Search for the cell housing the specified text and yield its (X, Y) center coordinate. 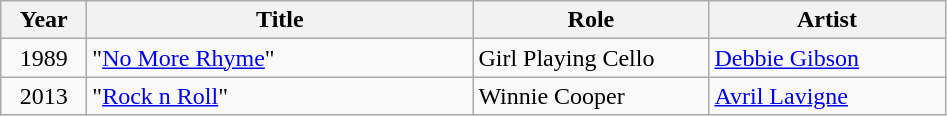
Title (280, 20)
2013 (44, 96)
"No More Rhyme" (280, 58)
Artist (827, 20)
Girl Playing Cello (591, 58)
Winnie Cooper (591, 96)
Role (591, 20)
"Rock n Roll" (280, 96)
Avril Lavigne (827, 96)
1989 (44, 58)
Debbie Gibson (827, 58)
Year (44, 20)
